Capture the cell that displays the provided text and extract its (x, y) central coordinate. 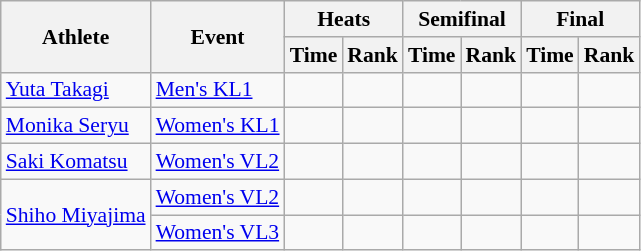
Event (218, 36)
Shiho Miyajima (76, 214)
Monika Seryu (76, 126)
Yuta Takagi (76, 90)
Semifinal (462, 19)
Women's KL1 (218, 126)
Women's VL3 (218, 233)
Athlete (76, 36)
Saki Komatsu (76, 162)
Final (580, 19)
Heats (344, 19)
Men's KL1 (218, 90)
